Return [x, y] of the center of cell containing provided text 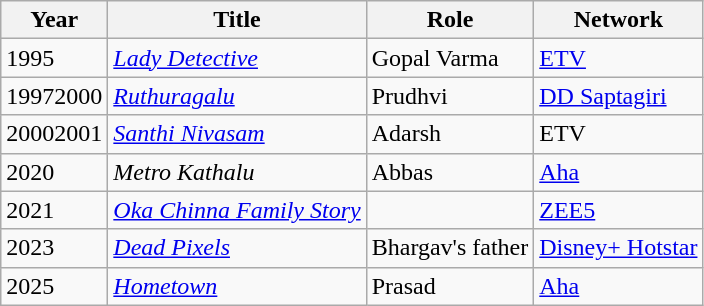
Prasad [450, 286]
Title [237, 20]
Ruthuragalu [237, 96]
Santhi Nivasam [237, 134]
Year [54, 20]
19972000 [54, 96]
DD Saptagiri [618, 96]
ZEE5 [618, 210]
2023 [54, 248]
Lady Detective [237, 58]
Abbas [450, 172]
Role [450, 20]
Hometown [237, 286]
2025 [54, 286]
Metro Kathalu [237, 172]
2021 [54, 210]
Disney+ Hotstar [618, 248]
Prudhvi [450, 96]
1995 [54, 58]
2020 [54, 172]
Dead Pixels [237, 248]
Gopal Varma [450, 58]
20002001 [54, 134]
Network [618, 20]
Adarsh [450, 134]
Bhargav's father [450, 248]
Oka Chinna Family Story [237, 210]
